Pinpoint the cell where the given text exists, returning its [X, Y] midpoint coordinate. 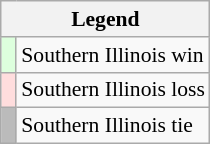
Southern Illinois win [113, 55]
Southern Illinois loss [113, 90]
Legend [106, 19]
Southern Illinois tie [113, 126]
